Pinpoint the cell where the given text exists, returning its (X, Y) midpoint coordinate. 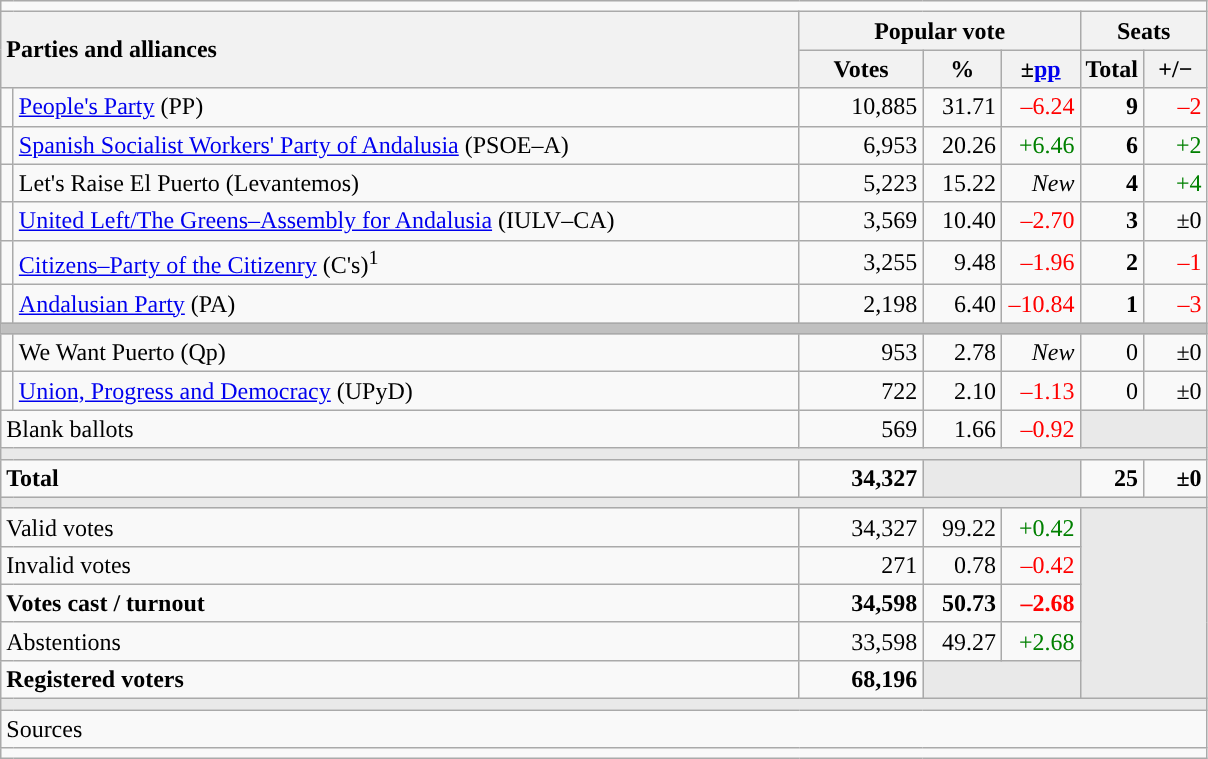
+4 (1176, 183)
31.71 (962, 107)
3,255 (861, 262)
Sources (604, 729)
2 (1112, 262)
4 (1112, 183)
Votes cast / turnout (400, 603)
99.22 (962, 527)
33,598 (861, 641)
–0.92 (1040, 429)
953 (861, 353)
+2.68 (1040, 641)
–1 (1176, 262)
271 (861, 565)
People's Party (PP) (406, 107)
2,198 (861, 304)
2.78 (962, 353)
25 (1112, 478)
Popular vote (940, 31)
722 (861, 391)
9.48 (962, 262)
+6.46 (1040, 145)
15.22 (962, 183)
10,885 (861, 107)
+0.42 (1040, 527)
–1.13 (1040, 391)
1 (1112, 304)
–2.68 (1040, 603)
3,569 (861, 221)
Invalid votes (400, 565)
0.78 (962, 565)
Valid votes (400, 527)
–10.84 (1040, 304)
% (962, 69)
We Want Puerto (Qp) (406, 353)
569 (861, 429)
Andalusian Party (PA) (406, 304)
20.26 (962, 145)
49.27 (962, 641)
Citizens–Party of the Citizenry (C's)1 (406, 262)
68,196 (861, 679)
10.40 (962, 221)
United Left/The Greens–Assembly for Andalusia (IULV–CA) (406, 221)
Union, Progress and Democracy (UPyD) (406, 391)
5,223 (861, 183)
+2 (1176, 145)
Abstentions (400, 641)
3 (1112, 221)
Let's Raise El Puerto (Levantemos) (406, 183)
34,598 (861, 603)
Seats (1144, 31)
Parties and alliances (400, 50)
–2 (1176, 107)
–3 (1176, 304)
±pp (1040, 69)
–2.70 (1040, 221)
–6.24 (1040, 107)
–1.96 (1040, 262)
6.40 (962, 304)
50.73 (962, 603)
9 (1112, 107)
1.66 (962, 429)
+/− (1176, 69)
Votes (861, 69)
6,953 (861, 145)
2.10 (962, 391)
Blank ballots (400, 429)
Spanish Socialist Workers' Party of Andalusia (PSOE–A) (406, 145)
Registered voters (400, 679)
–0.42 (1040, 565)
6 (1112, 145)
